Detect which cell encompasses the target text, then output its [X, Y] center coordinate. 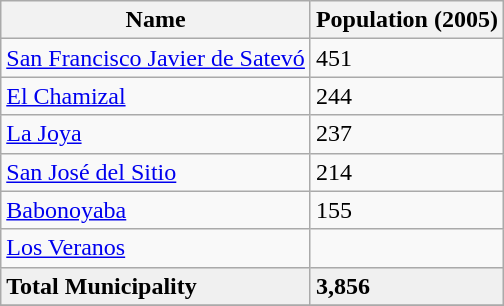
Total Municipality [156, 286]
3,856 [406, 286]
451 [406, 58]
244 [406, 96]
San Francisco Javier de Satevó [156, 58]
El Chamizal [156, 96]
Babonoyaba [156, 210]
Population (2005) [406, 20]
Los Veranos [156, 248]
214 [406, 172]
155 [406, 210]
237 [406, 134]
La Joya [156, 134]
San José del Sitio [156, 172]
Name [156, 20]
